Extract the [X, Y] coordinate from the center of the cell holding the provided text.  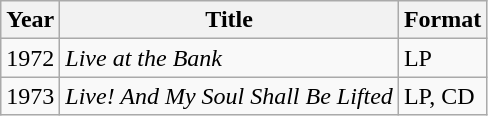
1972 [30, 58]
Title [230, 20]
LP [442, 58]
Year [30, 20]
Live! And My Soul Shall Be Lifted [230, 96]
1973 [30, 96]
LP, CD [442, 96]
Live at the Bank [230, 58]
Format [442, 20]
